Extract the (x, y) coordinate from the center of the cell holding the provided text.  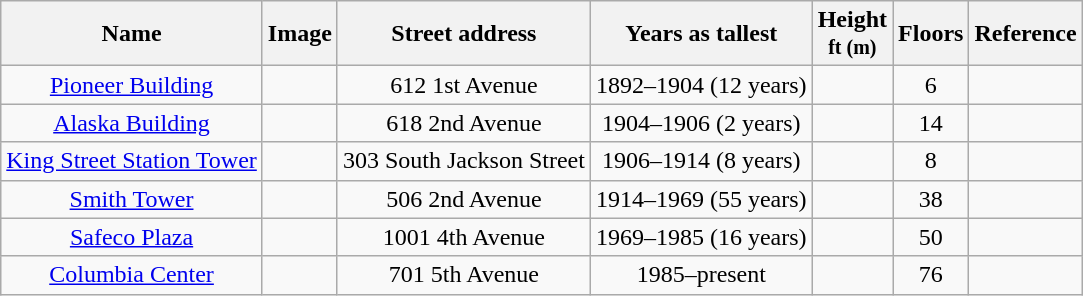
1914–1969 (55 years) (701, 199)
14 (931, 123)
1906–1914 (8 years) (701, 161)
Name (132, 34)
Floors (931, 34)
1985–present (701, 275)
Pioneer Building (132, 85)
Smith Tower (132, 199)
618 2nd Avenue (464, 123)
Safeco Plaza (132, 237)
Years as tallest (701, 34)
1892–1904 (12 years) (701, 85)
50 (931, 237)
Alaska Building (132, 123)
506 2nd Avenue (464, 199)
Columbia Center (132, 275)
1904–1906 (2 years) (701, 123)
Image (300, 34)
Heightft (m) (852, 34)
Reference (1026, 34)
1969–1985 (16 years) (701, 237)
6 (931, 85)
38 (931, 199)
76 (931, 275)
Street address (464, 34)
701 5th Avenue (464, 275)
303 South Jackson Street (464, 161)
1001 4th Avenue (464, 237)
612 1st Avenue (464, 85)
King Street Station Tower (132, 161)
8 (931, 161)
